Return the (x, y) coordinate for the center point of the cell that contains the specified text.  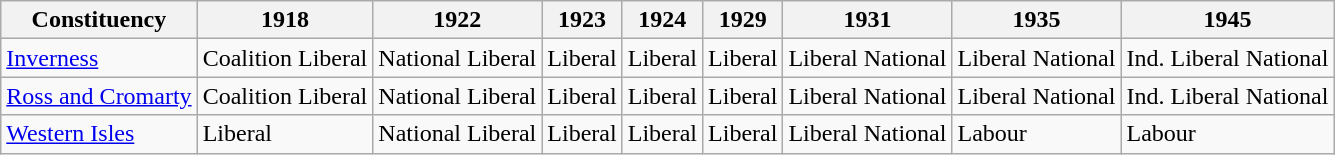
Constituency (99, 20)
1931 (868, 20)
Western Isles (99, 134)
1922 (458, 20)
Ross and Cromarty (99, 96)
1945 (1228, 20)
1924 (662, 20)
1935 (1036, 20)
1918 (285, 20)
1923 (582, 20)
1929 (743, 20)
Inverness (99, 58)
